Detect which cell encompasses the target text, then output its (X, Y) center coordinate. 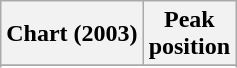
Peak position (189, 34)
Chart (2003) (72, 34)
